Output the [X, Y] coordinate of the center of the cell containing the given text.  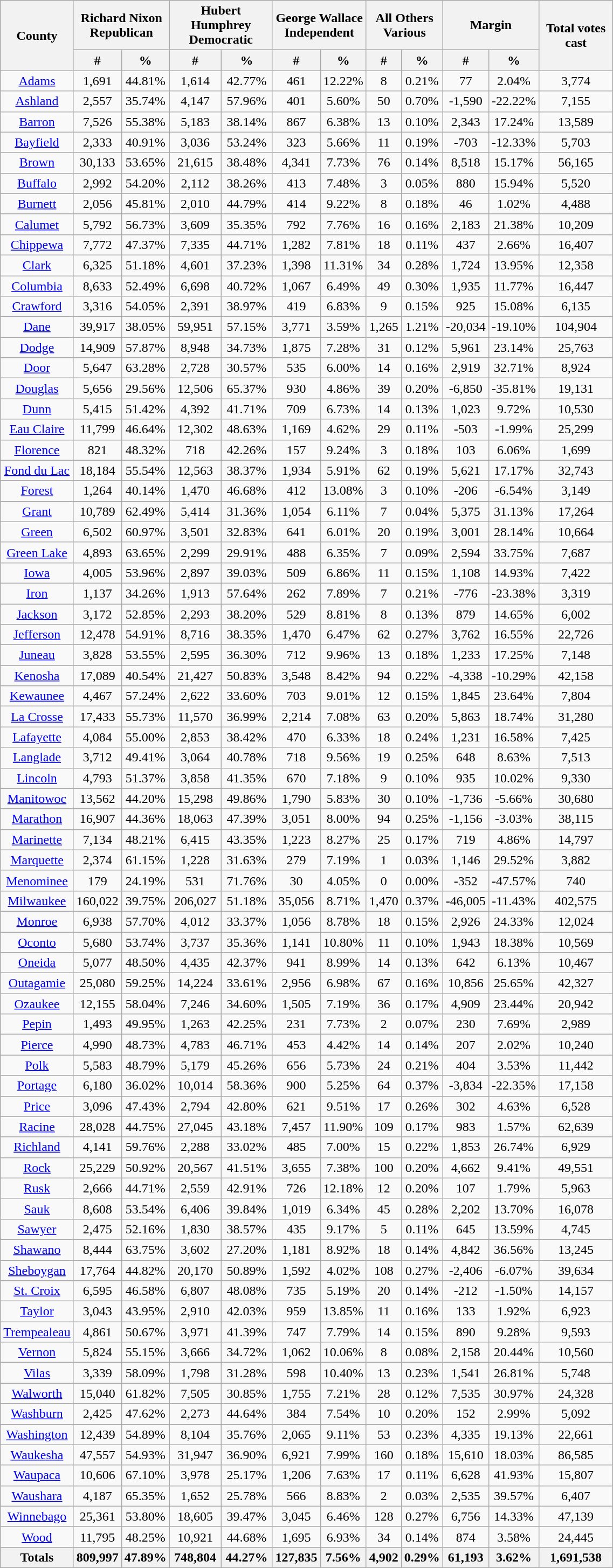
10,856 [466, 983]
38.35% [247, 635]
48.73% [146, 1045]
22,726 [576, 635]
0.70% [422, 101]
Walworth [37, 1393]
983 [466, 1127]
867 [297, 122]
20,567 [195, 1168]
71.76% [247, 880]
3,043 [97, 1312]
39.03% [247, 573]
32,743 [576, 470]
Forest [37, 491]
Marquette [37, 860]
3.53% [513, 1065]
1,137 [97, 593]
18.38% [513, 942]
726 [297, 1188]
2,293 [195, 614]
2,557 [97, 101]
Ashland [37, 101]
4,084 [97, 737]
16,078 [576, 1209]
46.58% [146, 1291]
29.52% [513, 860]
930 [297, 388]
9.28% [513, 1332]
4,662 [466, 1168]
1,228 [195, 860]
3,666 [195, 1352]
Pierce [37, 1045]
2,056 [97, 204]
5,703 [576, 142]
57.96% [247, 101]
20,170 [195, 1270]
Brown [37, 163]
4,793 [97, 778]
62,639 [576, 1127]
1,691,538 [576, 1557]
17,158 [576, 1086]
39.47% [247, 1516]
39.57% [513, 1496]
57.15% [247, 327]
1,943 [466, 942]
5,179 [195, 1065]
18,063 [195, 819]
Green Lake [37, 552]
63.75% [146, 1250]
44.68% [247, 1537]
-1.50% [513, 1291]
4,745 [576, 1229]
47,139 [576, 1516]
Oconto [37, 942]
58.04% [146, 1004]
1,023 [466, 409]
61,193 [466, 1557]
179 [97, 880]
53.24% [247, 142]
3,149 [576, 491]
3,001 [466, 532]
-35.81% [513, 388]
6,407 [576, 1496]
1,541 [466, 1373]
8.81% [343, 614]
20,942 [576, 1004]
9.24% [343, 450]
535 [297, 368]
Rock [37, 1168]
11.31% [343, 265]
5.66% [343, 142]
Taylor [37, 1312]
15.08% [513, 307]
Rusk [37, 1188]
2,202 [466, 1209]
-6.07% [513, 1270]
32.83% [247, 532]
20.44% [513, 1352]
Grant [37, 511]
50 [384, 101]
17.24% [513, 122]
10,569 [576, 942]
2,956 [297, 983]
2,594 [466, 552]
33.37% [247, 921]
1,231 [466, 737]
7,804 [576, 696]
5,520 [576, 183]
2,853 [195, 737]
63.65% [146, 552]
1,934 [297, 470]
11,799 [97, 429]
Polk [37, 1065]
1,830 [195, 1229]
2,926 [466, 921]
4,902 [384, 1557]
1,755 [297, 1393]
23.44% [513, 1004]
10,606 [97, 1475]
6,929 [576, 1147]
Totals [37, 1557]
52.16% [146, 1229]
4.02% [343, 1270]
19 [384, 758]
4,187 [97, 1496]
401 [297, 101]
735 [297, 1291]
598 [297, 1373]
13,562 [97, 799]
54.20% [146, 183]
Washington [37, 1434]
25,299 [576, 429]
7,425 [576, 737]
14,224 [195, 983]
453 [297, 1045]
-503 [466, 429]
15.17% [513, 163]
17,089 [97, 676]
2.66% [513, 245]
Eau Claire [37, 429]
Buffalo [37, 183]
All OthersVarious [404, 25]
38.14% [247, 122]
Douglas [37, 388]
941 [297, 963]
21.38% [513, 224]
1,913 [195, 593]
2,535 [466, 1496]
1,790 [297, 799]
Clark [37, 265]
13.95% [513, 265]
5.60% [343, 101]
8.99% [343, 963]
53.54% [146, 1209]
63 [384, 717]
Menominee [37, 880]
2,010 [195, 204]
25.65% [513, 983]
-6,850 [466, 388]
19.13% [513, 1434]
879 [466, 614]
1,223 [297, 839]
31.13% [513, 511]
Sawyer [37, 1229]
56.73% [146, 224]
59,951 [195, 327]
Lincoln [37, 778]
2,475 [97, 1229]
58.36% [247, 1086]
17,433 [97, 717]
13.85% [343, 1312]
46.71% [247, 1045]
412 [297, 491]
11,795 [97, 1537]
Iowa [37, 573]
14.93% [513, 573]
41.35% [247, 778]
Iron [37, 593]
529 [297, 614]
5,092 [576, 1414]
40.14% [146, 491]
1,282 [297, 245]
302 [466, 1106]
48.63% [247, 429]
4.05% [343, 880]
1,853 [466, 1147]
48.32% [146, 450]
Fond du Lac [37, 470]
7,155 [576, 101]
566 [297, 1496]
-1,590 [466, 101]
12,358 [576, 265]
41.39% [247, 1332]
Total votes cast [576, 36]
45.81% [146, 204]
Price [37, 1106]
Oneida [37, 963]
Door [37, 368]
51.42% [146, 409]
49.41% [146, 758]
51.37% [146, 778]
42.25% [247, 1024]
55.00% [146, 737]
44.82% [146, 1270]
25.78% [247, 1496]
Portage [37, 1086]
9.11% [343, 1434]
-46,005 [466, 901]
16,407 [576, 245]
40.72% [247, 286]
2,989 [576, 1024]
160,022 [97, 901]
36.56% [513, 1250]
Margin [491, 25]
419 [297, 307]
47.62% [146, 1414]
21,615 [195, 163]
-703 [466, 142]
42.03% [247, 1312]
-20,034 [466, 327]
8.63% [513, 758]
44.75% [146, 1127]
7.56% [343, 1557]
1.57% [513, 1127]
-12.33% [513, 142]
5.19% [343, 1291]
4,842 [466, 1250]
15,610 [466, 1455]
6.38% [343, 122]
64 [384, 1086]
7.54% [343, 1414]
38.57% [247, 1229]
8,948 [195, 348]
1.92% [513, 1312]
100 [384, 1168]
3,762 [466, 635]
Shawano [37, 1250]
59.76% [146, 1147]
13,245 [576, 1250]
Washburn [37, 1414]
Columbia [37, 286]
49,551 [576, 1168]
6,698 [195, 286]
7,505 [195, 1393]
-22.35% [513, 1086]
6,923 [576, 1312]
47.39% [247, 819]
719 [466, 839]
1,798 [195, 1373]
10,467 [576, 963]
33.02% [247, 1147]
1,146 [466, 860]
1,875 [297, 348]
35.36% [247, 942]
935 [466, 778]
38.26% [247, 183]
5,656 [97, 388]
44.64% [247, 1414]
36.02% [146, 1086]
15.94% [513, 183]
3,858 [195, 778]
9,330 [576, 778]
4,601 [195, 265]
12,024 [576, 921]
42.80% [247, 1106]
8,518 [466, 163]
157 [297, 450]
7,687 [576, 552]
435 [297, 1229]
3.58% [513, 1537]
47.43% [146, 1106]
50.89% [247, 1270]
7.89% [343, 593]
3,774 [576, 81]
28,028 [97, 1127]
900 [297, 1086]
2.04% [513, 81]
48.25% [146, 1537]
3,609 [195, 224]
25,763 [576, 348]
0.30% [422, 286]
437 [466, 245]
Vernon [37, 1352]
34.73% [247, 348]
109 [384, 1127]
0.29% [422, 1557]
Dodge [37, 348]
30,680 [576, 799]
33.60% [247, 696]
11.77% [513, 286]
160 [384, 1455]
25,361 [97, 1516]
7,526 [97, 122]
19,131 [576, 388]
47.37% [146, 245]
St. Croix [37, 1291]
Calumet [37, 224]
8,608 [97, 1209]
8.92% [343, 1250]
6.47% [343, 635]
5,183 [195, 122]
Wood [37, 1537]
55.54% [146, 470]
-23.38% [513, 593]
Crawford [37, 307]
4,141 [97, 1147]
4,990 [97, 1045]
5,077 [97, 963]
10,921 [195, 1537]
-11.43% [513, 901]
Marinette [37, 839]
740 [576, 880]
8,716 [195, 635]
15,298 [195, 799]
3,096 [97, 1106]
6.06% [513, 450]
16.55% [513, 635]
3,828 [97, 655]
59.25% [146, 983]
2,374 [97, 860]
31,280 [576, 717]
2,897 [195, 573]
6,528 [576, 1106]
-6.54% [513, 491]
49 [384, 286]
792 [297, 224]
7,772 [97, 245]
712 [297, 655]
13.70% [513, 1209]
41.93% [513, 1475]
3,045 [297, 1516]
1.02% [513, 204]
42.77% [247, 81]
38.42% [247, 737]
18,605 [195, 1516]
50.67% [146, 1332]
23.14% [513, 348]
485 [297, 1147]
2,559 [195, 1188]
5,824 [97, 1352]
1.79% [513, 1188]
703 [297, 696]
6.11% [343, 511]
7.81% [343, 245]
30,133 [97, 163]
Monroe [37, 921]
7,422 [576, 573]
6.73% [343, 409]
959 [297, 1312]
0.26% [422, 1106]
Jackson [37, 614]
6,756 [466, 1516]
5,647 [97, 368]
34.72% [247, 1352]
9.22% [343, 204]
9.51% [343, 1106]
45 [384, 1209]
2,112 [195, 183]
47,557 [97, 1455]
8.78% [343, 921]
7,148 [576, 655]
890 [466, 1332]
10,789 [97, 511]
Waupaca [37, 1475]
54.91% [146, 635]
-206 [466, 491]
9.17% [343, 1229]
47.89% [146, 1557]
1,265 [384, 327]
49.86% [247, 799]
35,056 [297, 901]
-5.66% [513, 799]
36.90% [247, 1455]
Green [37, 532]
38.20% [247, 614]
3,339 [97, 1373]
1,652 [195, 1496]
46.68% [247, 491]
52.85% [146, 614]
7.18% [343, 778]
5,961 [466, 348]
231 [297, 1024]
3,655 [297, 1168]
Winnebago [37, 1516]
22,661 [576, 1434]
40.78% [247, 758]
5,792 [97, 224]
104,904 [576, 327]
9.01% [343, 696]
77 [466, 81]
Pepin [37, 1024]
29 [384, 429]
44.20% [146, 799]
Outagamie [37, 983]
Racine [37, 1127]
5,963 [576, 1188]
65.37% [247, 388]
41.71% [247, 409]
4.63% [513, 1106]
133 [466, 1312]
6.93% [343, 1537]
6,502 [97, 532]
1,691 [97, 81]
10.02% [513, 778]
Vilas [37, 1373]
402,575 [576, 901]
67.10% [146, 1475]
39,917 [97, 327]
7,335 [195, 245]
656 [297, 1065]
42.37% [247, 963]
7.08% [343, 717]
413 [297, 183]
1,062 [297, 1352]
25.17% [247, 1475]
207 [466, 1045]
11,442 [576, 1065]
-3,834 [466, 1086]
Marathon [37, 819]
24.19% [146, 880]
1,056 [297, 921]
-212 [466, 1291]
Chippewa [37, 245]
621 [297, 1106]
44.27% [247, 1557]
18.74% [513, 717]
1,108 [466, 573]
-22.22% [513, 101]
670 [297, 778]
1,724 [466, 265]
Barron [37, 122]
642 [466, 963]
43.95% [146, 1312]
809,997 [97, 1557]
1,398 [297, 265]
6,921 [297, 1455]
39.84% [247, 1209]
36 [384, 1004]
-19.10% [513, 327]
35.74% [146, 101]
16,447 [576, 286]
50.92% [146, 1168]
44.79% [247, 204]
8,104 [195, 1434]
3,737 [195, 942]
Ozaukee [37, 1004]
1,845 [466, 696]
1,169 [297, 429]
17.25% [513, 655]
10.40% [343, 1373]
3,602 [195, 1250]
10,240 [576, 1045]
28.14% [513, 532]
1,505 [297, 1004]
3,319 [576, 593]
53.74% [146, 942]
65.35% [146, 1496]
-1.99% [513, 429]
3,051 [297, 819]
14.65% [513, 614]
4,012 [195, 921]
-4,338 [466, 676]
1,614 [195, 81]
414 [297, 204]
Waukesha [37, 1455]
9.96% [343, 655]
925 [466, 307]
38.37% [247, 470]
42.26% [247, 450]
48.08% [247, 1291]
15,807 [576, 1475]
107 [466, 1188]
7.00% [343, 1147]
1.21% [422, 327]
7,457 [297, 1127]
18,184 [97, 470]
8.71% [343, 901]
57.24% [146, 696]
12,478 [97, 635]
3,712 [97, 758]
29.56% [146, 388]
4,335 [466, 1434]
2,273 [195, 1414]
La Crosse [37, 717]
9,593 [576, 1332]
Sauk [37, 1209]
25,080 [97, 983]
1,141 [297, 942]
24.33% [513, 921]
747 [297, 1332]
14,909 [97, 348]
10.80% [343, 942]
8,444 [97, 1250]
62.49% [146, 511]
60.97% [146, 532]
108 [384, 1270]
2,595 [195, 655]
6,002 [576, 614]
3,882 [576, 860]
488 [297, 552]
6.86% [343, 573]
3.62% [513, 1557]
14.33% [513, 1516]
Waushara [37, 1496]
53.65% [146, 163]
821 [97, 450]
4,467 [97, 696]
31.36% [247, 511]
6.98% [343, 983]
31.63% [247, 860]
6,325 [97, 265]
57.70% [146, 921]
42.91% [247, 1188]
880 [466, 183]
Sheboygan [37, 1270]
Burnett [37, 204]
4,488 [576, 204]
262 [297, 593]
25,229 [97, 1168]
2,794 [195, 1106]
12,563 [195, 470]
6,595 [97, 1291]
2,065 [297, 1434]
2,666 [97, 1188]
3.59% [343, 327]
14,157 [576, 1291]
49.95% [146, 1024]
Jefferson [37, 635]
61.82% [146, 1393]
709 [297, 409]
1,493 [97, 1024]
0.05% [422, 183]
1,181 [297, 1250]
5,621 [466, 470]
1,233 [466, 655]
67 [384, 983]
31,947 [195, 1455]
53.80% [146, 1516]
2,299 [195, 552]
6,406 [195, 1209]
7.63% [343, 1475]
1,054 [297, 511]
404 [466, 1065]
3,064 [195, 758]
24,328 [576, 1393]
1,592 [297, 1270]
Lafayette [37, 737]
9.56% [343, 758]
0.07% [422, 1024]
6.01% [343, 532]
279 [297, 860]
0.00% [422, 880]
128 [384, 1516]
42,327 [576, 983]
2,728 [195, 368]
4.42% [343, 1045]
35.35% [247, 224]
44.36% [146, 819]
3,548 [297, 676]
33.61% [247, 983]
1,263 [195, 1024]
Milwaukee [37, 901]
8,924 [576, 368]
Bayfield [37, 142]
-3.03% [513, 819]
2,288 [195, 1147]
13.08% [343, 491]
14,797 [576, 839]
6.83% [343, 307]
52.49% [146, 286]
641 [297, 532]
7,535 [466, 1393]
27,045 [195, 1127]
55.15% [146, 1352]
7,134 [97, 839]
30.97% [513, 1393]
46 [466, 204]
4.62% [343, 429]
6.35% [343, 552]
12.18% [343, 1188]
3,172 [97, 614]
Adams [37, 81]
0.08% [422, 1352]
1 [384, 860]
Trempealeau [37, 1332]
86,585 [576, 1455]
2,919 [466, 368]
6.34% [343, 1209]
5,748 [576, 1373]
-47.57% [513, 880]
18.03% [513, 1455]
1,067 [297, 286]
50.83% [247, 676]
26.74% [513, 1147]
24 [384, 1065]
Langlade [37, 758]
7.99% [343, 1455]
9.72% [513, 409]
Kewaunee [37, 696]
26.81% [513, 1373]
1,264 [97, 491]
4,435 [195, 963]
-1,156 [466, 819]
6.49% [343, 286]
15,040 [97, 1393]
103 [466, 450]
County [37, 36]
748,804 [195, 1557]
54.05% [146, 307]
45.26% [247, 1065]
7.28% [343, 348]
12,302 [195, 429]
40.54% [146, 676]
8.00% [343, 819]
36.30% [247, 655]
17,764 [97, 1270]
39 [384, 388]
30.85% [247, 1393]
30.57% [247, 368]
7,513 [576, 758]
41.51% [247, 1168]
31.28% [247, 1373]
37.23% [247, 265]
-10.29% [513, 676]
0.24% [422, 737]
Dane [37, 327]
10.06% [343, 1352]
33.75% [513, 552]
6,415 [195, 839]
24,445 [576, 1537]
21,427 [195, 676]
1,206 [297, 1475]
6.13% [513, 963]
15 [384, 1147]
3,978 [195, 1475]
54.93% [146, 1455]
6.46% [343, 1516]
645 [466, 1229]
31 [384, 348]
10,530 [576, 409]
11,570 [195, 717]
4,147 [195, 101]
2,333 [97, 142]
46.64% [146, 429]
4,783 [195, 1045]
6.33% [343, 737]
1,699 [576, 450]
-776 [466, 593]
2.99% [513, 1414]
2,992 [97, 183]
48.79% [146, 1065]
23.64% [513, 696]
12,155 [97, 1004]
7.69% [513, 1024]
13,589 [576, 122]
509 [297, 573]
470 [297, 737]
461 [297, 81]
34.26% [146, 593]
10,560 [576, 1352]
8.27% [343, 839]
16,907 [97, 819]
6.00% [343, 368]
230 [466, 1024]
5,863 [466, 717]
40.91% [146, 142]
0 [384, 880]
57.87% [146, 348]
6,807 [195, 1291]
152 [466, 1414]
63.28% [146, 368]
Juneau [37, 655]
38.05% [146, 327]
28 [384, 1393]
16.58% [513, 737]
5,375 [466, 511]
29.91% [247, 552]
39.75% [146, 901]
-2,406 [466, 1270]
17,264 [576, 511]
32.71% [513, 368]
54.89% [146, 1434]
Kenosha [37, 676]
206,027 [195, 901]
53.55% [146, 655]
8.83% [343, 1496]
-1,736 [466, 799]
55.73% [146, 717]
43.18% [247, 1127]
44.81% [146, 81]
43.35% [247, 839]
2,183 [466, 224]
16 [384, 224]
0.04% [422, 511]
6,938 [97, 921]
2,622 [195, 696]
7.79% [343, 1332]
56,165 [576, 163]
53 [384, 1434]
0.09% [422, 552]
36.99% [247, 717]
6,628 [466, 1475]
76 [384, 163]
531 [195, 880]
-352 [466, 880]
4,909 [466, 1004]
39,634 [576, 1270]
3,771 [297, 327]
4,861 [97, 1332]
5.83% [343, 799]
1,935 [466, 286]
58.09% [146, 1373]
874 [466, 1537]
2,425 [97, 1414]
5,415 [97, 409]
17.17% [513, 470]
5,414 [195, 511]
9.41% [513, 1168]
2,910 [195, 1312]
27.20% [247, 1250]
7.48% [343, 183]
7,246 [195, 1004]
648 [466, 758]
10 [384, 1414]
George WallaceIndependent [319, 25]
127,835 [297, 1557]
323 [297, 142]
10,209 [576, 224]
5.73% [343, 1065]
8.42% [343, 676]
38.97% [247, 307]
42,158 [576, 676]
Manitowoc [37, 799]
3,316 [97, 307]
10,014 [195, 1086]
4,392 [195, 409]
6,135 [576, 307]
4,893 [97, 552]
38.48% [247, 163]
4,341 [297, 163]
2,343 [466, 122]
2.02% [513, 1045]
61.15% [146, 860]
5.25% [343, 1086]
7.38% [343, 1168]
5.91% [343, 470]
55.38% [146, 122]
5,583 [97, 1065]
7.21% [343, 1393]
8,633 [97, 286]
1,695 [297, 1537]
5 [384, 1229]
25 [384, 839]
Richland [37, 1147]
2,158 [466, 1352]
3,036 [195, 142]
Hubert HumphreyDemocratic [221, 25]
2,391 [195, 307]
Dunn [37, 409]
53.96% [146, 573]
48.50% [146, 963]
12,439 [97, 1434]
57.64% [247, 593]
3,501 [195, 532]
38,115 [576, 819]
4,005 [97, 573]
384 [297, 1414]
Richard NixonRepublican [121, 25]
5,680 [97, 942]
Florence [37, 450]
7.76% [343, 224]
34.60% [247, 1004]
6,180 [97, 1086]
2,214 [297, 717]
11.90% [343, 1127]
10,664 [576, 532]
13.59% [513, 1229]
12.22% [343, 81]
3,971 [195, 1332]
48.21% [146, 839]
12,506 [195, 388]
1,019 [297, 1209]
35.76% [247, 1434]
